For the text-containing cell, return its midpoint in (X, Y) coordinate format. 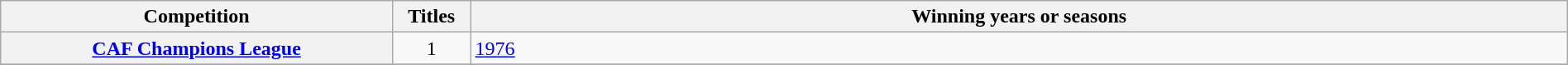
Winning years or seasons (1019, 17)
Competition (197, 17)
Titles (432, 17)
CAF Champions League (197, 48)
1976 (1019, 48)
1 (432, 48)
